Scan for the cell matching the given text and deliver its [x, y] coordinate at center. 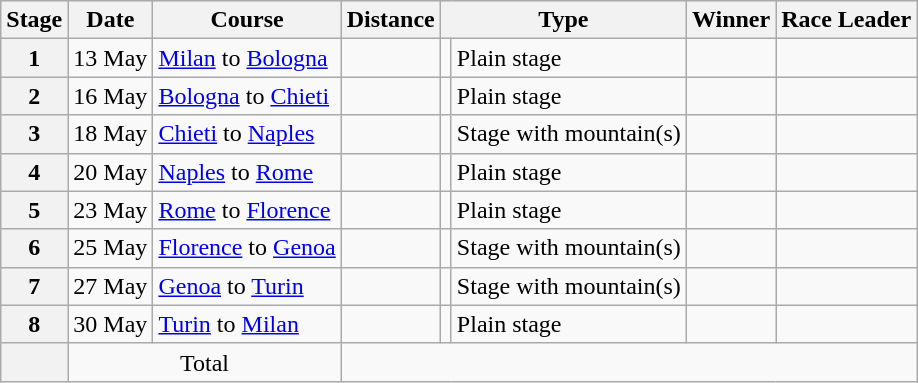
Course [247, 20]
Milan to Bologna [247, 58]
Distance [390, 20]
7 [34, 286]
Total [204, 362]
23 May [110, 210]
20 May [110, 172]
Naples to Rome [247, 172]
16 May [110, 96]
Type [563, 20]
3 [34, 134]
27 May [110, 286]
Florence to Genoa [247, 248]
30 May [110, 324]
Chieti to Naples [247, 134]
8 [34, 324]
Date [110, 20]
1 [34, 58]
Turin to Milan [247, 324]
Genoa to Turin [247, 286]
18 May [110, 134]
5 [34, 210]
Stage [34, 20]
25 May [110, 248]
2 [34, 96]
Winner [730, 20]
4 [34, 172]
13 May [110, 58]
Bologna to Chieti [247, 96]
6 [34, 248]
Race Leader [846, 20]
Rome to Florence [247, 210]
